Determine the (x, y) coordinate at the center of the cell enclosing the given text.  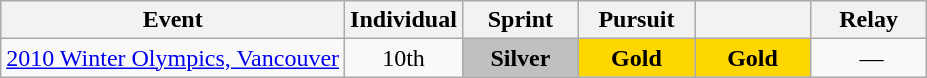
Sprint (520, 20)
Event (173, 20)
Individual (404, 20)
2010 Winter Olympics, Vancouver (173, 58)
10th (404, 58)
Silver (520, 58)
— (869, 58)
Pursuit (636, 20)
Relay (869, 20)
